Identify which cell holds the provided text, then report its (X, Y) central coordinate. 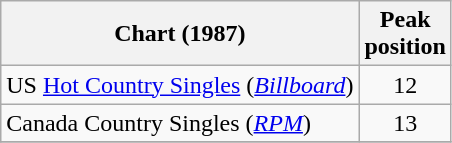
US Hot Country Singles (Billboard) (180, 85)
Canada Country Singles (RPM) (180, 123)
Chart (1987) (180, 34)
Peakposition (405, 34)
13 (405, 123)
12 (405, 85)
